Identify which cell holds the provided text, then report its (x, y) central coordinate. 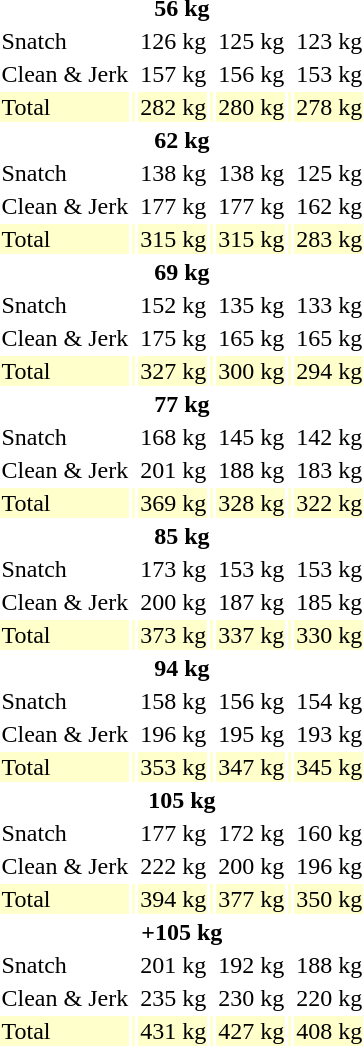
135 kg (252, 305)
165 kg (252, 338)
173 kg (174, 569)
377 kg (252, 899)
157 kg (174, 74)
125 kg (252, 41)
282 kg (174, 107)
126 kg (174, 41)
353 kg (174, 767)
158 kg (174, 701)
431 kg (174, 1031)
347 kg (252, 767)
172 kg (252, 833)
222 kg (174, 866)
153 kg (252, 569)
145 kg (252, 437)
187 kg (252, 602)
175 kg (174, 338)
327 kg (174, 371)
337 kg (252, 635)
195 kg (252, 734)
230 kg (252, 998)
328 kg (252, 503)
394 kg (174, 899)
152 kg (174, 305)
235 kg (174, 998)
188 kg (252, 470)
196 kg (174, 734)
168 kg (174, 437)
427 kg (252, 1031)
373 kg (174, 635)
300 kg (252, 371)
280 kg (252, 107)
369 kg (174, 503)
192 kg (252, 965)
